Output the (X, Y) coordinate of the center of the cell containing the given text.  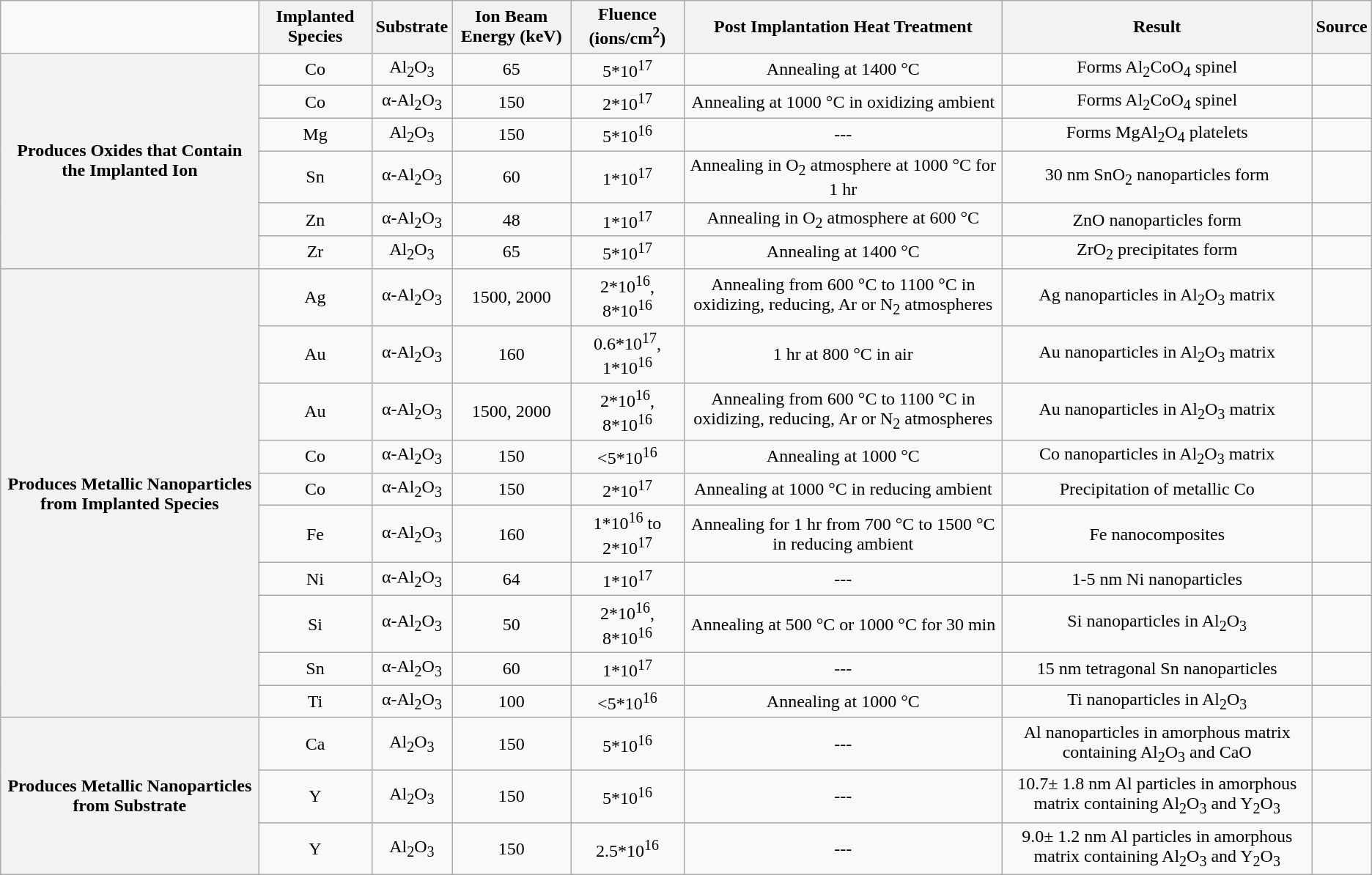
50 (512, 624)
Si (315, 624)
Ion Beam Energy (keV) (512, 27)
Zn (315, 220)
ZnO nanoparticles form (1157, 220)
Annealing at 1000 °C in oxidizing ambient (843, 103)
64 (512, 579)
Fe (315, 534)
Fluence (ions/cm2) (627, 27)
Ti (315, 702)
100 (512, 702)
48 (512, 220)
Annealing for 1 hr from 700 °C to 1500 °C in reducing ambient (843, 534)
Si nanoparticles in Al2O3 (1157, 624)
Precipitation of metallic Co (1157, 490)
15 nm tetragonal Sn nanoparticles (1157, 668)
ZrO2 precipitates form (1157, 252)
Annealing in O2 atmosphere at 600 °C (843, 220)
1-5 nm Ni nanoparticles (1157, 579)
1*1016 to 2*1017 (627, 534)
10.7± 1.8 nm Al particles in amorphous matrix containing Al2O3 and Y2O3 (1157, 796)
1 hr at 800 °C in air (843, 354)
Produces Metallic Nanoparticles from Substrate (130, 796)
30 nm SnO2 nanoparticles form (1157, 177)
0.6*1017, 1*1016 (627, 354)
Zr (315, 252)
9.0± 1.2 nm Al particles in amorphous matrix containing Al2O3 and Y2O3 (1157, 849)
Fe nanocomposites (1157, 534)
Ti nanoparticles in Al2O3 (1157, 702)
Produces Oxides that Contain the Implanted Ion (130, 160)
Source (1341, 27)
Annealing at 1000 °C in reducing ambient (843, 490)
Ni (315, 579)
Produces Metallic Nanoparticles from Implanted Species (130, 492)
Forms MgAl2O4 platelets (1157, 135)
Mg (315, 135)
2.5*1016 (627, 849)
Annealing at 500 °C or 1000 °C for 30 min (843, 624)
Annealing in O2 atmosphere at 1000 °C for 1 hr (843, 177)
Ca (315, 743)
Co nanoparticles in Al2O3 matrix (1157, 457)
Result (1157, 27)
Ag (315, 297)
Ag nanoparticles in Al2O3 matrix (1157, 297)
Implanted Species (315, 27)
Post Implantation Heat Treatment (843, 27)
Al nanoparticles in amorphous matrix containing Al2O3 and CaO (1157, 743)
Substrate (412, 27)
